Extract the (X, Y) coordinate from the center of the cell holding the provided text.  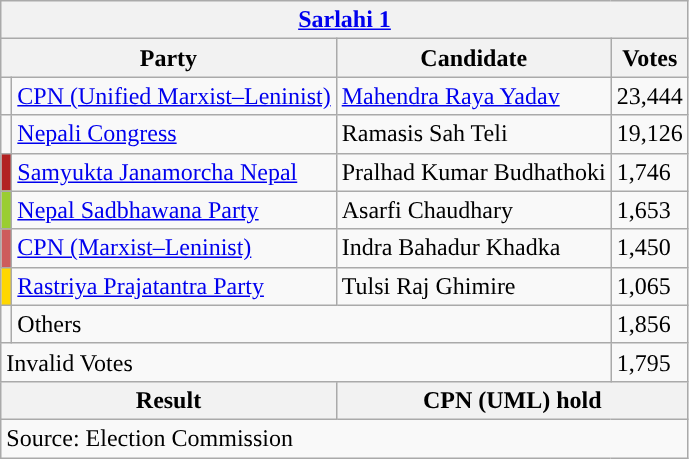
Samyukta Janamorcha Nepal (174, 172)
23,444 (650, 96)
Tulsi Raj Ghimire (474, 286)
CPN (Unified Marxist–Leninist) (174, 96)
Rastriya Prajatantra Party (174, 286)
Invalid Votes (306, 362)
Votes (650, 58)
1,065 (650, 286)
Nepal Sadbhawana Party (174, 210)
1,653 (650, 210)
Party (168, 58)
Others (312, 324)
Ramasis Sah Teli (474, 134)
1,450 (650, 248)
Candidate (474, 58)
CPN (UML) hold (512, 400)
Sarlahi 1 (345, 20)
1,856 (650, 324)
Source: Election Commission (345, 438)
Result (168, 400)
1,746 (650, 172)
Pralhad Kumar Budhathoki (474, 172)
Asarfi Chaudhary (474, 210)
CPN (Marxist–Leninist) (174, 248)
Nepali Congress (174, 134)
19,126 (650, 134)
1,795 (650, 362)
Indra Bahadur Khadka (474, 248)
Mahendra Raya Yadav (474, 96)
